Identify which cell holds the provided text, then report its [X, Y] central coordinate. 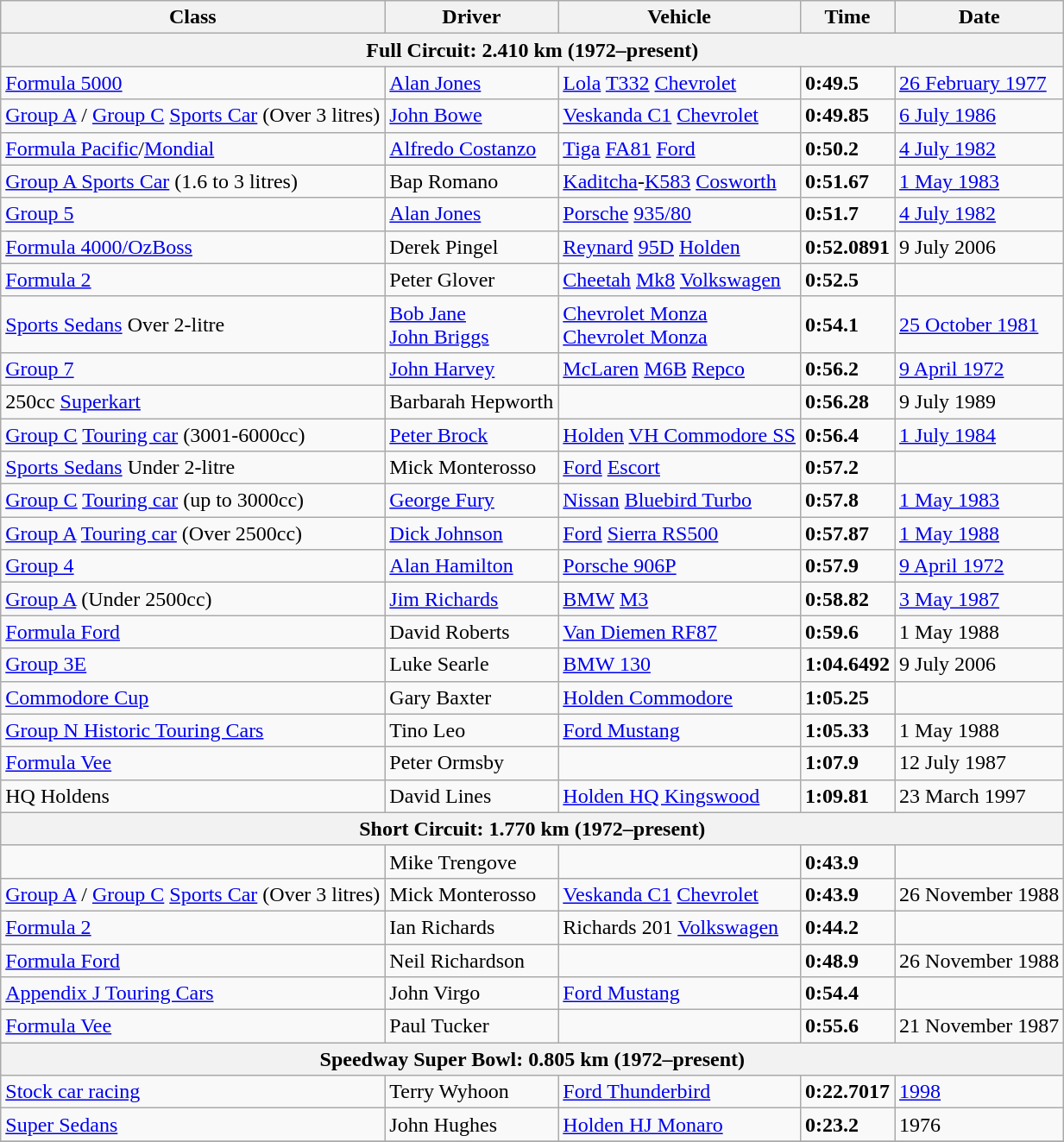
Porsche 935/80 [680, 214]
0:57.8 [847, 501]
Date [979, 17]
Time [847, 17]
Chevrolet Monza Chevrolet Monza [680, 325]
0:56.4 [847, 434]
HQ Holdens [193, 796]
23 March 1997 [979, 796]
1:07.9 [847, 763]
Van Diemen RF87 [680, 632]
Jim Richards [471, 599]
1:09.81 [847, 796]
0:49.85 [847, 116]
Formula Pacific/Mondial [193, 148]
Group 7 [193, 369]
1976 [979, 1125]
Group A Sports Car (1.6 to 3 litres) [193, 181]
Reynard 95D Holden [680, 247]
Barbarah Hepworth [471, 401]
Holden Commodore [680, 697]
John Bowe [471, 116]
David Roberts [471, 632]
0:58.82 [847, 599]
0:57.9 [847, 566]
Commodore Cup [193, 697]
Mike Trengove [471, 861]
0:52.0891 [847, 247]
6 July 1986 [979, 116]
Derek Pingel [471, 247]
1:04.6492 [847, 665]
0:55.6 [847, 1026]
1 July 1984 [979, 434]
0:51.7 [847, 214]
Peter Ormsby [471, 763]
Lola T332 Chevrolet [680, 83]
0:23.2 [847, 1125]
0:48.9 [847, 961]
Alfredo Costanzo [471, 148]
1:05.33 [847, 730]
Sports Sedans Over 2-litre [193, 325]
John Virgo [471, 994]
Paul Tucker [471, 1026]
25 October 1981 [979, 325]
1:05.25 [847, 697]
Driver [471, 17]
26 February 1977 [979, 83]
Group 3E [193, 665]
0:56.28 [847, 401]
Cheetah Mk8 Volkswagen [680, 280]
Appendix J Touring Cars [193, 994]
Tino Leo [471, 730]
Group A Touring car (Over 2500cc) [193, 533]
Ford Thunderbird [680, 1092]
12 July 1987 [979, 763]
Luke Searle [471, 665]
Group A (Under 2500cc) [193, 599]
3 May 1987 [979, 599]
Class [193, 17]
0:49.5 [847, 83]
Porsche 906P [680, 566]
0:52.5 [847, 280]
Nissan Bluebird Turbo [680, 501]
0:54.4 [847, 994]
Group C Touring car (3001-6000cc) [193, 434]
Holden HQ Kingswood [680, 796]
Formula 5000 [193, 83]
Full Circuit: 2.410 km (1972–present) [532, 50]
Vehicle [680, 17]
0:50.2 [847, 148]
BMW M3 [680, 599]
Group 4 [193, 566]
0:44.2 [847, 927]
Short Circuit: 1.770 km (1972–present) [532, 829]
0:57.2 [847, 468]
Formula 4000/OzBoss [193, 247]
0:22.7017 [847, 1092]
Ford Escort [680, 468]
9 July 1989 [979, 401]
0:51.67 [847, 181]
Super Sedans [193, 1125]
Tiga FA81 Ford [680, 148]
Neil Richardson [471, 961]
250cc Superkart [193, 401]
Ian Richards [471, 927]
0:54.1 [847, 325]
David Lines [471, 796]
Richards 201 Volkswagen [680, 927]
John Harvey [471, 369]
Peter Brock [471, 434]
21 November 1987 [979, 1026]
Alan Hamilton [471, 566]
Speedway Super Bowl: 0.805 km (1972–present) [532, 1059]
Group C Touring car (up to 3000cc) [193, 501]
Dick Johnson [471, 533]
1998 [979, 1092]
0:56.2 [847, 369]
Terry Wyhoon [471, 1092]
Group 5 [193, 214]
Kaditcha-K583 Cosworth [680, 181]
McLaren M6B Repco [680, 369]
Sports Sedans Under 2-litre [193, 468]
Peter Glover [471, 280]
Holden HJ Monaro [680, 1125]
Gary Baxter [471, 697]
Ford Sierra RS500 [680, 533]
BMW 130 [680, 665]
John Hughes [471, 1125]
George Fury [471, 501]
0:59.6 [847, 632]
Holden VH Commodore SS [680, 434]
Bap Romano [471, 181]
Stock car racing [193, 1092]
Group N Historic Touring Cars [193, 730]
Bob Jane John Briggs [471, 325]
0:57.87 [847, 533]
